Identify which cell holds the provided text, then report its [X, Y] central coordinate. 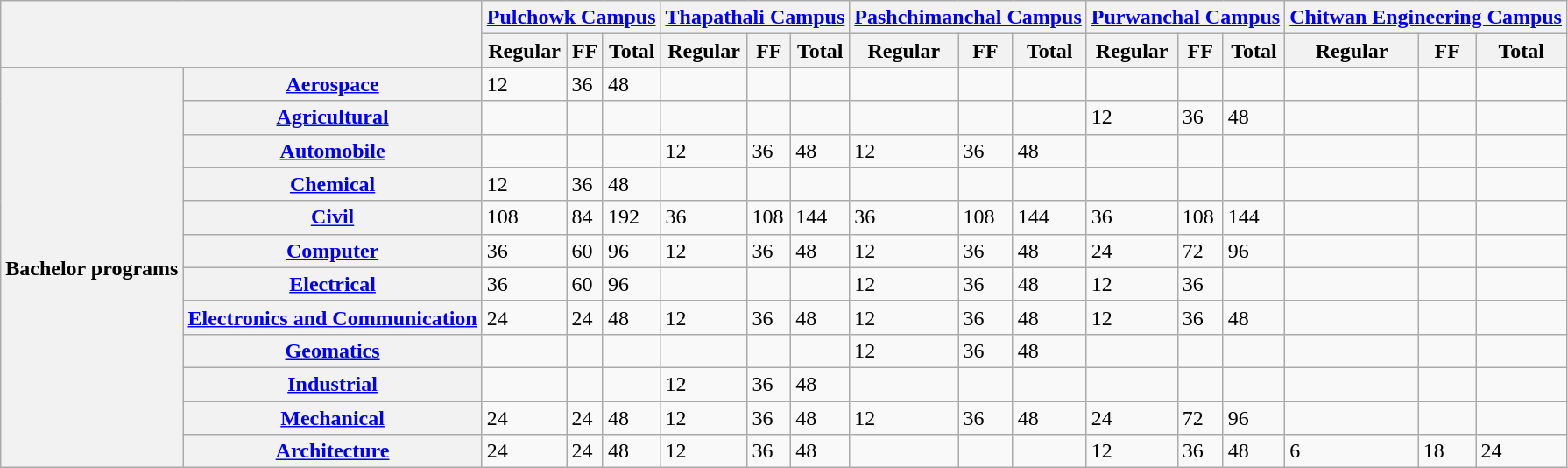
Electrical [333, 284]
18 [1447, 451]
Chemical [333, 184]
Automobile [333, 151]
Agricultural [333, 117]
6 [1353, 451]
Pashchimanchal Campus [968, 18]
84 [585, 217]
Computer [333, 251]
Pulchowk Campus [571, 18]
Bachelor programs [92, 268]
Chitwan Engineering Campus [1426, 18]
Mechanical [333, 418]
Purwanchal Campus [1185, 18]
Architecture [333, 451]
Electronics and Communication [333, 317]
Civil [333, 217]
Industrial [333, 384]
192 [632, 217]
Aerospace [333, 84]
Thapathali Campus [755, 18]
Geomatics [333, 351]
